Provide the (x, y) coordinate of the cell's center where the given text is located.  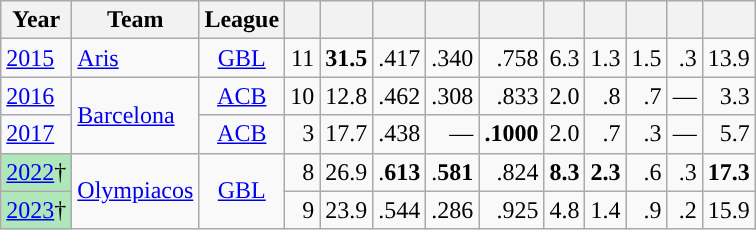
.925 (512, 210)
.1000 (512, 134)
Barcelona (136, 115)
17.7 (346, 134)
Olympiacos (136, 191)
Team (136, 20)
1.5 (646, 58)
.6 (646, 172)
.462 (400, 96)
10 (302, 96)
5.7 (728, 134)
9 (302, 210)
Year (36, 20)
3 (302, 134)
.581 (452, 172)
17.3 (728, 172)
.824 (512, 172)
.613 (400, 172)
26.9 (346, 172)
2016 (36, 96)
.9 (646, 210)
11 (302, 58)
.417 (400, 58)
League (242, 20)
2.3 (606, 172)
Aris (136, 58)
1.3 (606, 58)
.308 (452, 96)
15.9 (728, 210)
2023† (36, 210)
2015 (36, 58)
.438 (400, 134)
2022† (36, 172)
12.8 (346, 96)
.758 (512, 58)
31.5 (346, 58)
.340 (452, 58)
.8 (606, 96)
4.8 (564, 210)
13.9 (728, 58)
.286 (452, 210)
.544 (400, 210)
8.3 (564, 172)
3.3 (728, 96)
.833 (512, 96)
.2 (684, 210)
6.3 (564, 58)
23.9 (346, 210)
2017 (36, 134)
1.4 (606, 210)
8 (302, 172)
